Return [X, Y] of the center of cell containing provided text 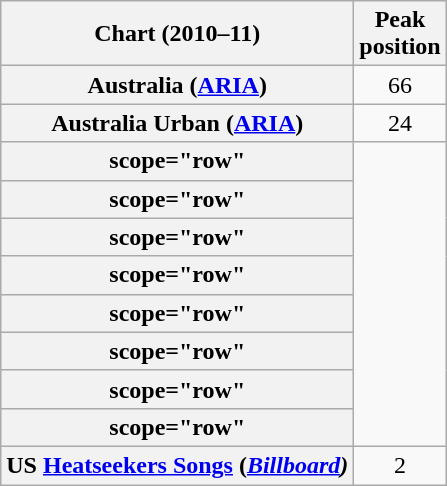
Peakposition [400, 34]
66 [400, 85]
Australia Urban (ARIA) [178, 123]
Australia (ARIA) [178, 85]
US Heatseekers Songs (Billboard) [178, 465]
2 [400, 465]
Chart (2010–11) [178, 34]
24 [400, 123]
